Return the (X, Y) coordinate for the center point of the cell that contains the specified text.  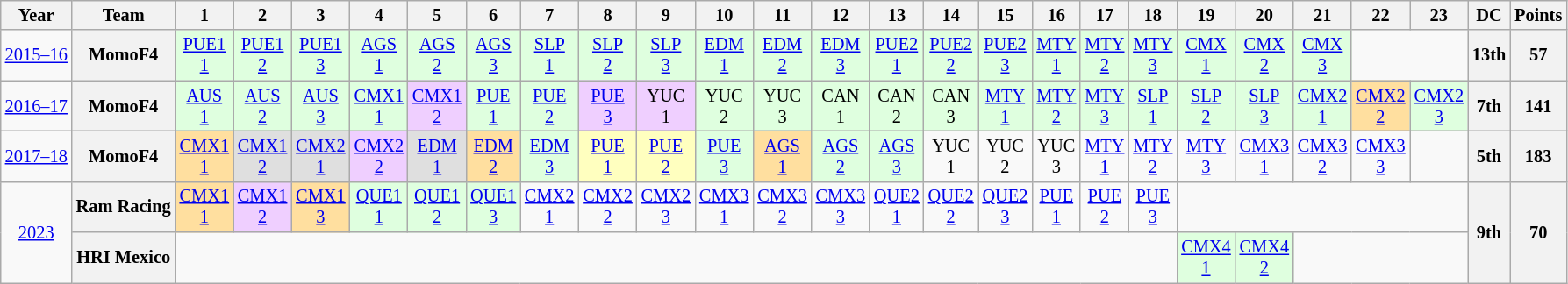
17 (1104, 15)
1 (204, 15)
22 (1380, 15)
QUE12 (437, 207)
16 (1056, 15)
Ram Racing (124, 207)
10 (724, 15)
CMX41 (1206, 258)
PUE13 (320, 55)
Year (37, 15)
9 (666, 15)
70 (1538, 231)
23 (1439, 15)
AUS1 (204, 106)
PUE11 (204, 55)
2015–16 (37, 55)
2017–18 (37, 156)
PUE12 (262, 55)
7th (1489, 106)
19 (1206, 15)
CMX1 (1206, 55)
15 (1006, 15)
4 (379, 15)
5 (437, 15)
14 (951, 15)
AUS2 (262, 106)
20 (1264, 15)
12 (841, 15)
Points (1538, 15)
QUE21 (897, 207)
8 (607, 15)
Team (124, 15)
CAN1 (841, 106)
QUE11 (379, 207)
QUE23 (1006, 207)
57 (1538, 55)
AUS3 (320, 106)
21 (1322, 15)
PUE22 (951, 55)
CMX2 (1264, 55)
141 (1538, 106)
13 (897, 15)
13th (1489, 55)
2 (262, 15)
QUE13 (493, 207)
18 (1153, 15)
3 (320, 15)
PUE23 (1006, 55)
PUE21 (897, 55)
CAN3 (951, 106)
CMX13 (320, 207)
2023 (37, 231)
DC (1489, 15)
5th (1489, 156)
11 (782, 15)
CMX3 (1322, 55)
7 (549, 15)
2016–17 (37, 106)
CAN2 (897, 106)
QUE22 (951, 207)
183 (1538, 156)
9th (1489, 231)
CMX42 (1264, 258)
6 (493, 15)
HRI Mexico (124, 258)
